Capture the cell that displays the provided text and extract its [X, Y] central coordinate. 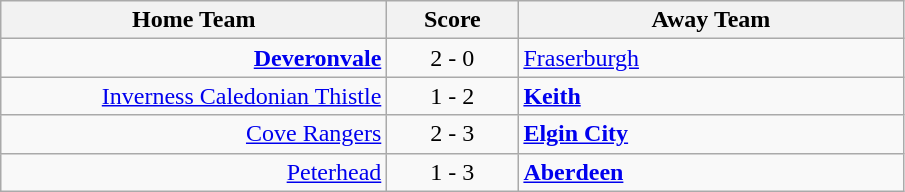
Cove Rangers [194, 134]
Elgin City [711, 134]
Score [452, 20]
Away Team [711, 20]
Keith [711, 96]
Inverness Caledonian Thistle [194, 96]
Home Team [194, 20]
2 - 0 [452, 58]
2 - 3 [452, 134]
Fraserburgh [711, 58]
1 - 3 [452, 172]
Aberdeen [711, 172]
Deveronvale [194, 58]
Peterhead [194, 172]
1 - 2 [452, 96]
